From the cell containing the given text, extract its center point as (x, y) coordinate. 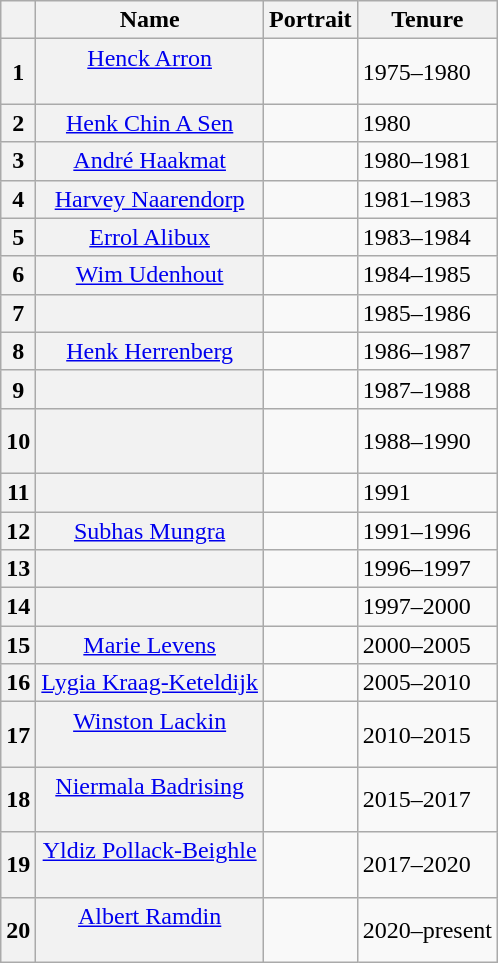
Winston Lackin (150, 734)
1980–1981 (427, 161)
1988–1990 (427, 440)
1981–1983 (427, 199)
1991 (427, 492)
Subhas Mungra (150, 531)
15 (18, 645)
1986–1987 (427, 351)
Yldiz Pollack-Beighle (150, 864)
2017–2020 (427, 864)
Name (150, 20)
3 (18, 161)
5 (18, 237)
2020–present (427, 930)
Henk Herrenberg (150, 351)
Portrait (310, 20)
Niermala Badrising (150, 800)
11 (18, 492)
20 (18, 930)
18 (18, 800)
2 (18, 123)
1997–2000 (427, 607)
Lygia Kraag-Keteldijk (150, 683)
10 (18, 440)
1980 (427, 123)
Henck Arron (150, 72)
2010–2015 (427, 734)
Tenure (427, 20)
Harvey Naarendorp (150, 199)
19 (18, 864)
1996–1997 (427, 569)
7 (18, 313)
1991–1996 (427, 531)
17 (18, 734)
13 (18, 569)
1987–1988 (427, 389)
Errol Alibux (150, 237)
8 (18, 351)
16 (18, 683)
Marie Levens (150, 645)
1984–1985 (427, 275)
6 (18, 275)
14 (18, 607)
André Haakmat (150, 161)
Albert Ramdin (150, 930)
Henk Chin A Sen (150, 123)
4 (18, 199)
2005–2010 (427, 683)
1975–1980 (427, 72)
9 (18, 389)
12 (18, 531)
1983–1984 (427, 237)
1 (18, 72)
2015–2017 (427, 800)
Wim Udenhout (150, 275)
2000–2005 (427, 645)
1985–1986 (427, 313)
